Capture the cell that displays the provided text and extract its (X, Y) central coordinate. 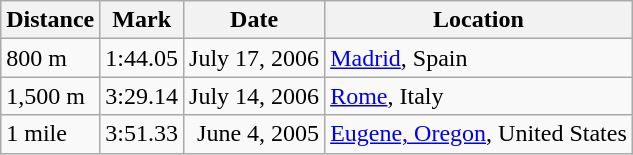
Eugene, Oregon, United States (479, 134)
3:29.14 (142, 96)
800 m (50, 58)
Mark (142, 20)
July 14, 2006 (254, 96)
Distance (50, 20)
1 mile (50, 134)
Rome, Italy (479, 96)
1:44.05 (142, 58)
Location (479, 20)
Madrid, Spain (479, 58)
3:51.33 (142, 134)
1,500 m (50, 96)
June 4, 2005 (254, 134)
July 17, 2006 (254, 58)
Date (254, 20)
